From the cell containing the given text, extract its center point as (X, Y) coordinate. 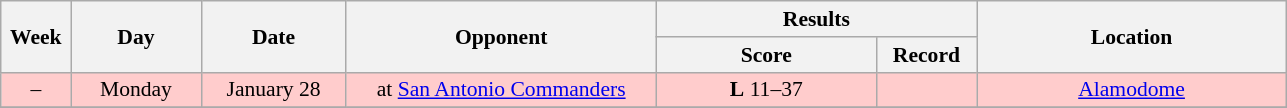
at San Antonio Commanders (501, 90)
Week (36, 36)
Results (816, 19)
Location (1131, 36)
January 28 (274, 90)
L 11–37 (766, 90)
Score (766, 55)
Opponent (501, 36)
Day (136, 36)
Date (274, 36)
– (36, 90)
Record (926, 55)
Monday (136, 90)
Alamodome (1131, 90)
